Locate the cell with the specified text and output its [X, Y] center coordinate. 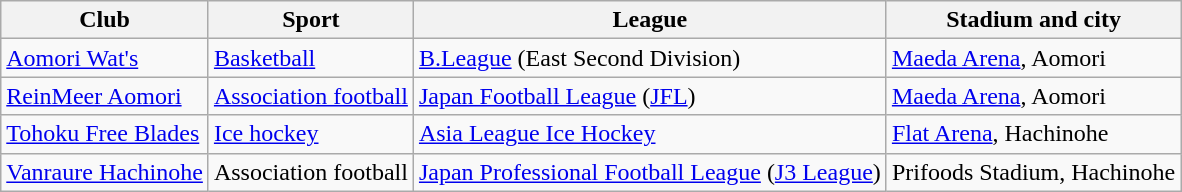
Club [105, 20]
League [650, 20]
Tohoku Free Blades [105, 134]
Japan Professional Football League (J3 League) [650, 172]
Aomori Wat's [105, 58]
Flat Arena, Hachinohe [1033, 134]
B.League (East Second Division) [650, 58]
Asia League Ice Hockey [650, 134]
Prifoods Stadium, Hachinohe [1033, 172]
Japan Football League (JFL) [650, 96]
Ice hockey [310, 134]
Vanraure Hachinohe [105, 172]
Stadium and city [1033, 20]
Basketball [310, 58]
Sport [310, 20]
ReinMeer Aomori [105, 96]
